From the cell containing the given text, extract its center point as (X, Y) coordinate. 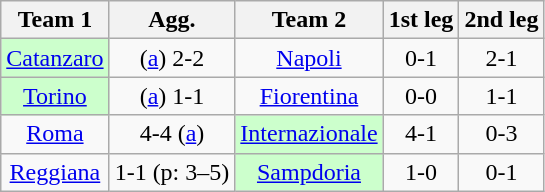
(a) 2-2 (172, 58)
Internazionale (309, 134)
Agg. (172, 20)
1-1 (p: 3–5) (172, 172)
Team 1 (55, 20)
Team 2 (309, 20)
Reggiana (55, 172)
4-1 (421, 134)
1-1 (502, 96)
1st leg (421, 20)
Torino (55, 96)
0-3 (502, 134)
Sampdoria (309, 172)
2-1 (502, 58)
Catanzaro (55, 58)
0-0 (421, 96)
2nd leg (502, 20)
(a) 1-1 (172, 96)
Roma (55, 134)
1-0 (421, 172)
Napoli (309, 58)
4-4 (a) (172, 134)
Fiorentina (309, 96)
